For the text-containing cell, return its midpoint in [X, Y] coordinate format. 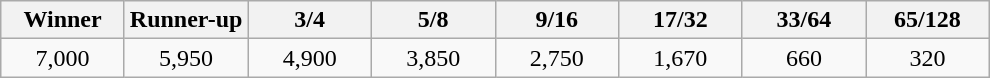
65/128 [928, 20]
Runner-up [186, 20]
5/8 [433, 20]
660 [804, 58]
5,950 [186, 58]
1,670 [681, 58]
3/4 [310, 20]
4,900 [310, 58]
3,850 [433, 58]
Winner [63, 20]
7,000 [63, 58]
2,750 [557, 58]
320 [928, 58]
9/16 [557, 20]
33/64 [804, 20]
17/32 [681, 20]
